Output the [x, y] coordinate of the center of the cell containing the given text.  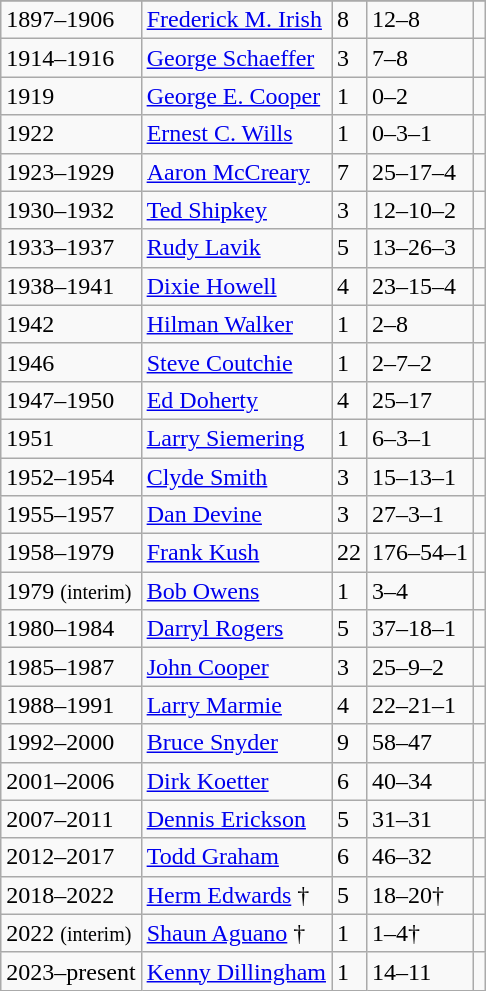
Dixie Howell [236, 286]
1919 [71, 96]
23–15–4 [420, 286]
Todd Graham [236, 857]
2007–2011 [71, 819]
9 [350, 743]
Larry Siemering [236, 438]
58–47 [420, 743]
2018–2022 [71, 895]
1933–1937 [71, 248]
John Cooper [236, 667]
15–13–1 [420, 477]
George E. Cooper [236, 96]
1938–1941 [71, 286]
1914–1916 [71, 58]
12–8 [420, 20]
Shaun Aguano † [236, 933]
1979 (interim) [71, 591]
Herm Edwards † [236, 895]
1985–1987 [71, 667]
6–3–1 [420, 438]
1955–1957 [71, 515]
Dirk Koetter [236, 781]
2–8 [420, 324]
14–11 [420, 971]
Clyde Smith [236, 477]
12–10–2 [420, 210]
1946 [71, 362]
176–54–1 [420, 553]
0–2 [420, 96]
46–32 [420, 857]
Kenny Dillingham [236, 971]
Aaron McCreary [236, 172]
Bob Owens [236, 591]
1947–1950 [71, 400]
22–21–1 [420, 705]
1–4† [420, 933]
2012–2017 [71, 857]
George Schaeffer [236, 58]
2022 (interim) [71, 933]
25–17–4 [420, 172]
1952–1954 [71, 477]
Bruce Snyder [236, 743]
7–8 [420, 58]
Darryl Rogers [236, 629]
Ted Shipkey [236, 210]
31–31 [420, 819]
1942 [71, 324]
13–26–3 [420, 248]
1988–1991 [71, 705]
1897–1906 [71, 20]
7 [350, 172]
Rudy Lavik [236, 248]
2–7–2 [420, 362]
Ed Doherty [236, 400]
Larry Marmie [236, 705]
2023–present [71, 971]
27–3–1 [420, 515]
25–17 [420, 400]
Steve Coutchie [236, 362]
1930–1932 [71, 210]
22 [350, 553]
Hilman Walker [236, 324]
Ernest C. Wills [236, 134]
25–9–2 [420, 667]
37–18–1 [420, 629]
1958–1979 [71, 553]
Dan Devine [236, 515]
0–3–1 [420, 134]
Dennis Erickson [236, 819]
3–4 [420, 591]
2001–2006 [71, 781]
1992–2000 [71, 743]
1980–1984 [71, 629]
40–34 [420, 781]
Frank Kush [236, 553]
1951 [71, 438]
8 [350, 20]
Frederick M. Irish [236, 20]
1923–1929 [71, 172]
1922 [71, 134]
18–20† [420, 895]
